Output the [X, Y] coordinate of the center of the cell containing the given text.  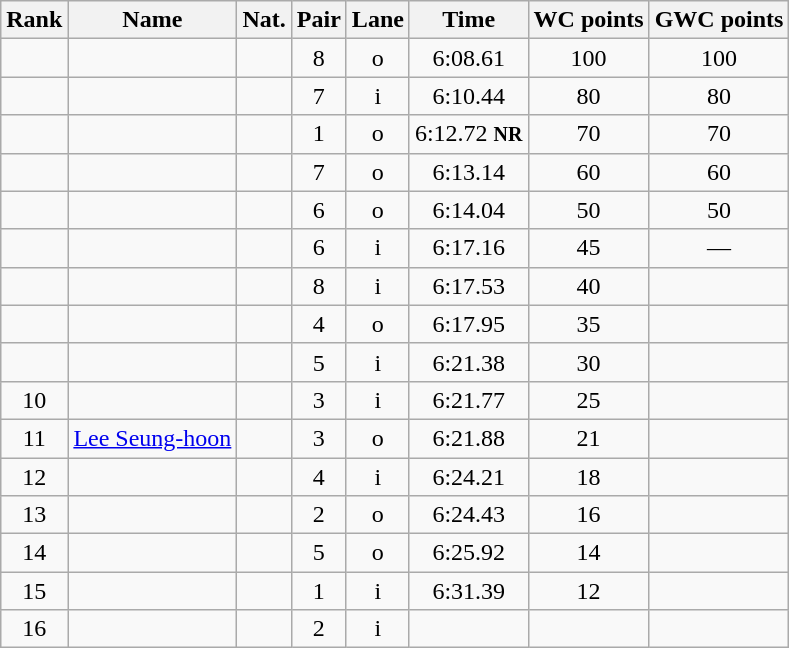
15 [34, 591]
6:14.04 [468, 210]
25 [588, 400]
6:13.14 [468, 172]
6:21.77 [468, 400]
WC points [588, 20]
Time [468, 20]
45 [588, 248]
6:08.61 [468, 58]
6:10.44 [468, 96]
Lee Seung-hoon [152, 438]
6:21.38 [468, 362]
Pair [318, 20]
13 [34, 515]
Rank [34, 20]
21 [588, 438]
35 [588, 324]
40 [588, 286]
6:31.39 [468, 591]
6:25.92 [468, 553]
18 [588, 477]
6:17.53 [468, 286]
Lane [378, 20]
30 [588, 362]
Name [152, 20]
GWC points [719, 20]
10 [34, 400]
Nat. [264, 20]
6:17.16 [468, 248]
6:24.21 [468, 477]
6:17.95 [468, 324]
6:12.72 NR [468, 134]
— [719, 248]
11 [34, 438]
6:21.88 [468, 438]
6:24.43 [468, 515]
